For the text-containing cell, return its midpoint in [x, y] coordinate format. 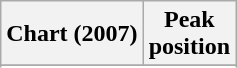
Chart (2007) [72, 34]
Peakposition [189, 34]
